Detect which cell encompasses the target text, then output its (x, y) center coordinate. 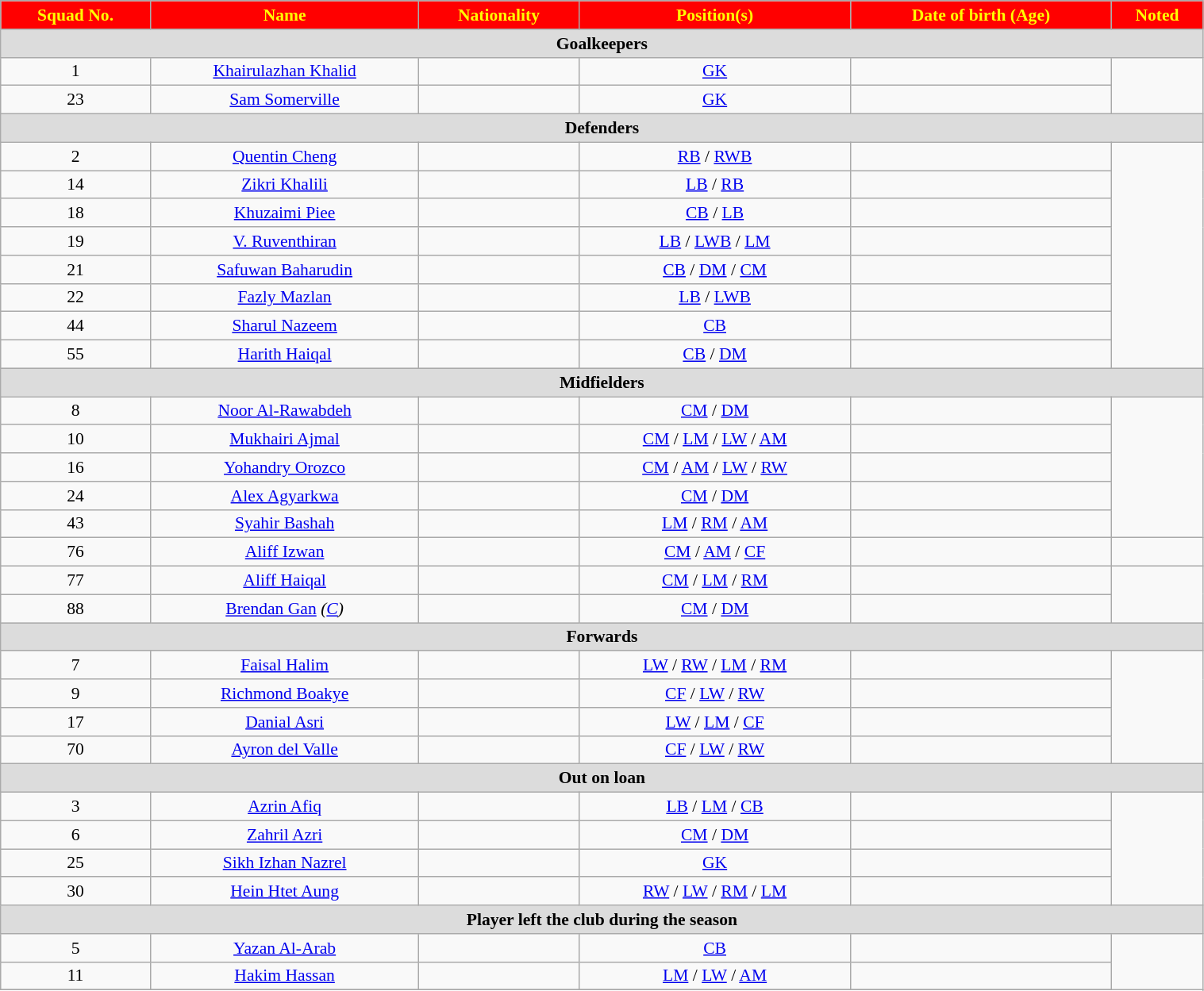
V. Ruventhiran (284, 241)
18 (76, 213)
55 (76, 355)
LB / LWB / LM (714, 241)
Yazan Al-Arab (284, 948)
Hein Htet Aung (284, 892)
Out on loan (602, 778)
LB / LWB (714, 298)
14 (76, 185)
CM / AM / CF (714, 552)
LB / RB (714, 185)
CM / LM / LW / AM (714, 440)
Defenders (602, 129)
Zikri Khalili (284, 185)
Azrin Afiq (284, 807)
16 (76, 467)
LW / RW / LM / RM (714, 666)
Player left the club during the season (602, 920)
Date of birth (Age) (981, 15)
Forwards (602, 637)
Name (284, 15)
77 (76, 581)
Aliff Izwan (284, 552)
Brendan Gan (C) (284, 609)
88 (76, 609)
Goalkeepers (602, 44)
43 (76, 524)
Fazly Mazlan (284, 298)
17 (76, 722)
Noor Al-Rawabdeh (284, 411)
Faisal Halim (284, 666)
23 (76, 100)
CM / AM / LW / RW (714, 467)
44 (76, 326)
Position(s) (714, 15)
3 (76, 807)
Zahril Azri (284, 835)
Sam Somerville (284, 100)
Squad No. (76, 15)
LM / LW / AM (714, 976)
RW / LW / RM / LM (714, 892)
Safuwan Baharudin (284, 270)
Quentin Cheng (284, 156)
6 (76, 835)
LW / LM / CF (714, 722)
11 (76, 976)
Sikh Izhan Nazrel (284, 863)
Khairulazhan Khalid (284, 71)
Aliff Haiqal (284, 581)
Yohandry Orozco (284, 467)
CM / LM / RM (714, 581)
Syahir Bashah (284, 524)
Mukhairi Ajmal (284, 440)
24 (76, 496)
19 (76, 241)
1 (76, 71)
Ayron del Valle (284, 750)
76 (76, 552)
Noted (1157, 15)
CB / LB (714, 213)
5 (76, 948)
LM / RM / AM (714, 524)
CB / DM / CM (714, 270)
Richmond Boakye (284, 693)
25 (76, 863)
9 (76, 693)
LB / LM / CB (714, 807)
CB / DM (714, 355)
Midfielders (602, 382)
Khuzaimi Piee (284, 213)
30 (76, 892)
70 (76, 750)
2 (76, 156)
22 (76, 298)
RB / RWB (714, 156)
Danial Asri (284, 722)
8 (76, 411)
7 (76, 666)
Hakim Hassan (284, 976)
Harith Haiqal (284, 355)
10 (76, 440)
Alex Agyarkwa (284, 496)
Nationality (498, 15)
Sharul Nazeem (284, 326)
21 (76, 270)
